Provide the (x, y) coordinate of the cell's center where the given text is located.  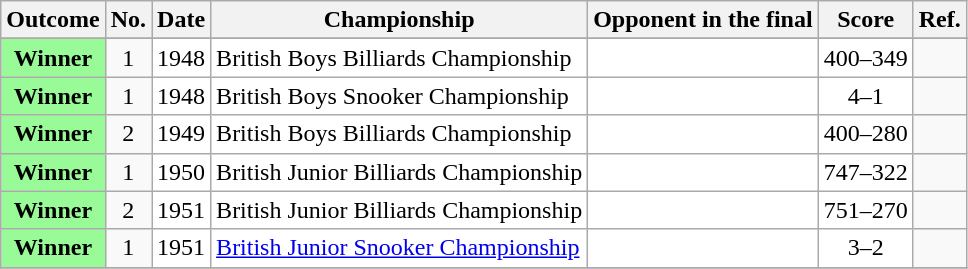
Score (866, 20)
British Boys Snooker Championship (400, 96)
747–322 (866, 172)
British Junior Snooker Championship (400, 248)
3–2 (866, 248)
Date (182, 20)
751–270 (866, 210)
Championship (400, 20)
1949 (182, 134)
400–280 (866, 134)
400–349 (866, 58)
1950 (182, 172)
Opponent in the final (703, 20)
Ref. (940, 20)
No. (128, 20)
Outcome (53, 20)
4–1 (866, 96)
